Search for the cell housing the specified text and yield its (x, y) center coordinate. 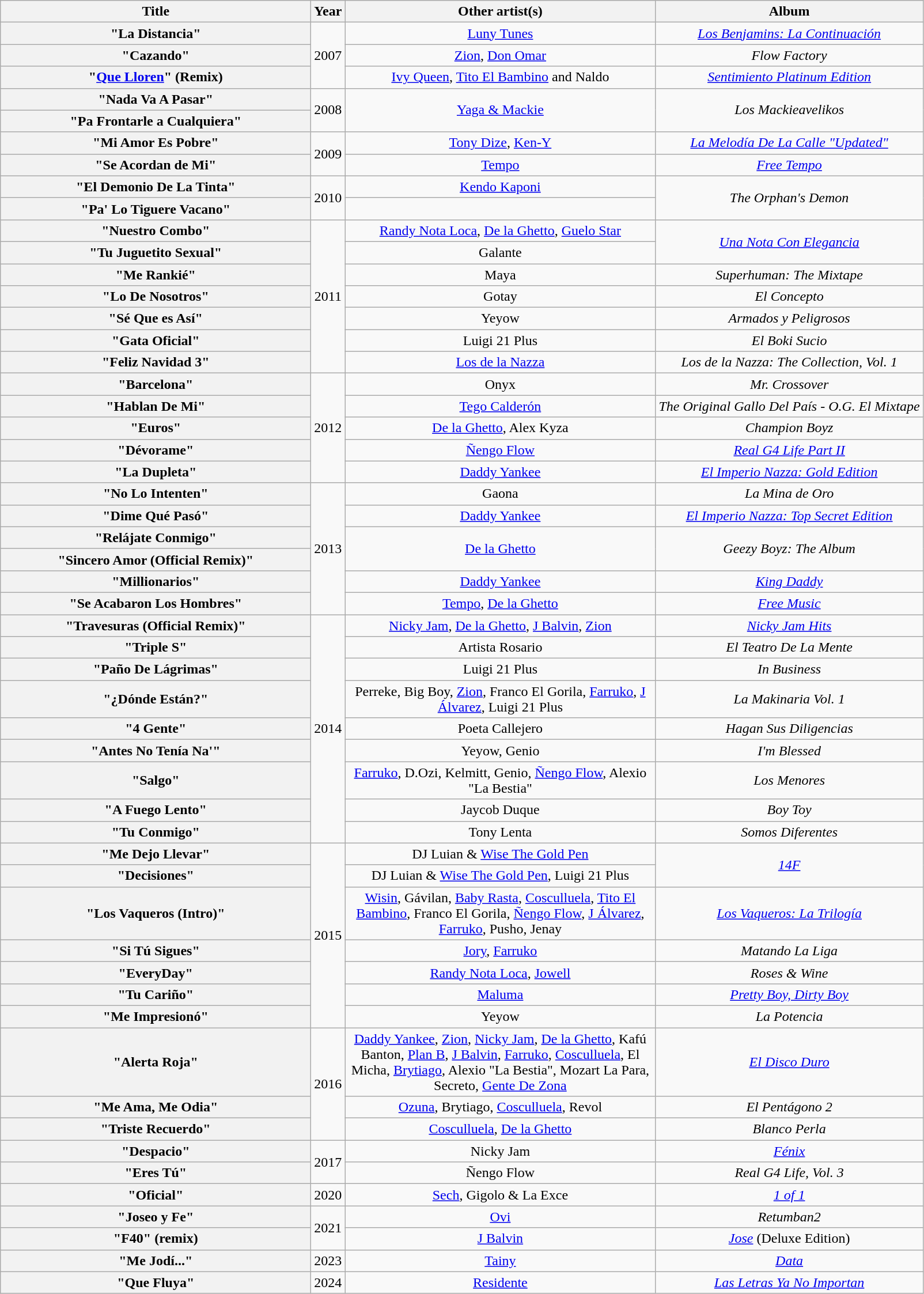
Nicky Jam Hits (789, 625)
"No Lo Intenten" (156, 494)
"Sé Que es Así" (156, 319)
"Mi Amor Es Pobre" (156, 143)
Champion Boyz (789, 428)
The Orphan's Demon (789, 198)
J Balvin (500, 1239)
Nicky Jam, De la Ghetto, J Balvin, Zion (500, 625)
"Tu Cariño" (156, 994)
Hagan Sus Diligencias (789, 729)
"Triste Recuerdo" (156, 1129)
Las Letras Ya No Importan (789, 1282)
Maya (500, 275)
"Se Acabaron Los Hombres" (156, 603)
"La Distancia" (156, 33)
Gaona (500, 494)
"Me Ama, Me Odia" (156, 1107)
Somos Diferentes (789, 832)
Real G4 Life Part II (789, 450)
Los Benjamins: La Continuación (789, 33)
Galante (500, 252)
Fénix (789, 1151)
Zion, Don Omar (500, 55)
"Hablan De Mi" (156, 406)
"Pa Frontarle a Cualquiera" (156, 121)
14F (789, 865)
Ivy Queen, Tito El Bambino and Naldo (500, 77)
Boy Toy (789, 810)
"Travesuras (Official Remix)" (156, 625)
DJ Luian & Wise The Gold Pen, Luigi 21 Plus (500, 876)
Yaga & Mackie (500, 110)
El Concepto (789, 297)
Una Nota Con Elegancia (789, 241)
"Nada Va A Pasar" (156, 99)
La Melodía De La Calle "Updated" (789, 143)
Onyx (500, 384)
"Salgo" (156, 780)
Randy Nota Loca, Jowell (500, 973)
2007 (328, 55)
Tempo, De la Ghetto (500, 603)
Tony Lenta (500, 832)
"Dévorame" (156, 450)
Jose (Deluxe Edition) (789, 1239)
King Daddy (789, 581)
"F40" (remix) (156, 1239)
"Dime Qué Pasó" (156, 516)
Wisin, Gávilan, Baby Rasta, Cosculluela, Tito El Bambino, Franco El Gorila, Ñengo Flow, J Álvarez, Farruko, Pusho, Jenay (500, 913)
1 of 1 (789, 1195)
El Imperio Nazza: Top Secret Edition (789, 516)
"Me Impresionó" (156, 1016)
"Lo De Nosotros" (156, 297)
Armados y Peligrosos (789, 319)
El Teatro De La Mente (789, 648)
"4 Gente" (156, 729)
2014 (328, 728)
2011 (328, 296)
Matando La Liga (789, 951)
El Disco Duro (789, 1062)
Tony Dize, Ken-Y (500, 143)
"Cazando" (156, 55)
"Pa' Lo Tiguere Vacano" (156, 209)
Los Vaqueros: La Trilogía (789, 913)
La Makinaria Vol. 1 (789, 699)
In Business (789, 669)
El Pentágono 2 (789, 1107)
Free Music (789, 603)
Superhuman: The Mixtape (789, 275)
Ozuna, Brytiago, Cosculluela, Revol (500, 1107)
2009 (328, 154)
DJ Luian & Wise The Gold Pen (500, 854)
"Joseo y Fe" (156, 1217)
Blanco Perla (789, 1129)
De la Ghetto, Alex Kyza (500, 428)
La Potencia (789, 1016)
"Los Vaqueros (Intro)" (156, 913)
Pretty Boy, Dirty Boy (789, 994)
Yeyow, Genio (500, 751)
"La Dupleta" (156, 472)
2013 (328, 548)
2016 (328, 1084)
Sech, Gigolo & La Exce (500, 1195)
"Decisiones" (156, 876)
Luny Tunes (500, 33)
2021 (328, 1228)
Title (156, 12)
"Barcelona" (156, 384)
"Paño De Lágrimas" (156, 669)
Los Mackieavelikos (789, 110)
"Alerta Roja" (156, 1062)
"Oficial" (156, 1195)
Farruko, D.Ozi, Kelmitt, Genio, Ñengo Flow, Alexio "La Bestia" (500, 780)
Data (789, 1261)
"Tu Juguetito Sexual" (156, 252)
"Que Fluya" (156, 1282)
Maluma (500, 994)
"Me Dejo Llevar" (156, 854)
"Eres Tú" (156, 1173)
"Nuestro Combo" (156, 230)
2010 (328, 198)
Retumban2 (789, 1217)
"Antes No Tenía Na'" (156, 751)
2008 (328, 110)
I'm Blessed (789, 751)
Album (789, 12)
"El Demonio De La Tinta" (156, 187)
El Imperio Nazza: Gold Edition (789, 472)
Nicky Jam (500, 1151)
"Gata Oficial" (156, 340)
Roses & Wine (789, 973)
Los Menores (789, 780)
La Mina de Oro (789, 494)
2017 (328, 1162)
Perreke, Big Boy, Zion, Franco El Gorila, Farruko, J Álvarez, Luigi 21 Plus (500, 699)
"Feliz Navidad 3" (156, 362)
Tempo (500, 165)
2012 (328, 428)
2015 (328, 935)
"¿Dónde Están?" (156, 699)
2020 (328, 1195)
"A Fuego Lento" (156, 810)
Los de la Nazza (500, 362)
Mr. Crossover (789, 384)
"Tu Conmigo" (156, 832)
Tego Calderón (500, 406)
Ovi (500, 1217)
Geezy Boyz: The Album (789, 548)
Poeta Callejero (500, 729)
"Me Rankié" (156, 275)
Tainy (500, 1261)
"Se Acordan de Mi" (156, 165)
"Relájate Conmigo" (156, 538)
Sentimiento Platinum Edition (789, 77)
"Sincero Amor (Official Remix)" (156, 559)
Flow Factory (789, 55)
2024 (328, 1282)
Free Tempo (789, 165)
"Euros" (156, 428)
Los de la Nazza: The Collection, Vol. 1 (789, 362)
"Que Lloren" (Remix) (156, 77)
Jaycob Duque (500, 810)
Artista Rosario (500, 648)
"Despacio" (156, 1151)
"Si Tú Sigues" (156, 951)
Jory, Farruko (500, 951)
The Original Gallo Del País - O.G. El Mixtape (789, 406)
Kendo Kaponi (500, 187)
Residente (500, 1282)
Year (328, 12)
Other artist(s) (500, 12)
El Boki Sucio (789, 340)
"EveryDay" (156, 973)
Real G4 Life, Vol. 3 (789, 1173)
Gotay (500, 297)
Randy Nota Loca, De la Ghetto, Guelo Star (500, 230)
"Millionarios" (156, 581)
"Me Jodí..." (156, 1261)
De la Ghetto (500, 548)
"Triple S" (156, 648)
2023 (328, 1261)
Cosculluela, De la Ghetto (500, 1129)
